Determine the [x, y] coordinate at the center of the cell enclosing the given text.  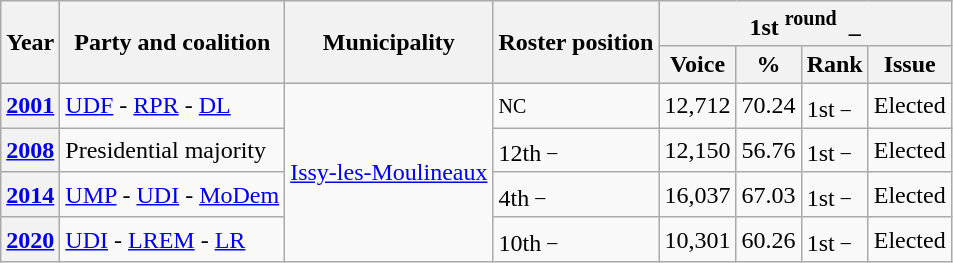
1st round _ [805, 24]
4th _ [576, 194]
UMP - UDI - MoDem [172, 194]
Presidential majority [172, 150]
UDF - RPR - DL [172, 106]
Issue [910, 64]
12,712 [698, 106]
56.76 [768, 150]
2020 [30, 240]
Municipality [389, 42]
12th _ [576, 150]
Year [30, 42]
12,150 [698, 150]
60.26 [768, 240]
67.03 [768, 194]
Voice [698, 64]
2001 [30, 106]
2008 [30, 150]
10,301 [698, 240]
70.24 [768, 106]
2014 [30, 194]
Party and coalition [172, 42]
Roster position [576, 42]
% [768, 64]
Rank [834, 64]
UDI - LREM - LR [172, 240]
10th _ [576, 240]
16,037 [698, 194]
Issy-les-Moulineaux [389, 172]
NC [576, 106]
